Locate the cell with the specified text and output its [X, Y] center coordinate. 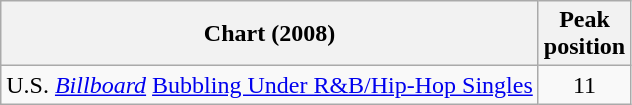
U.S. Billboard Bubbling Under R&B/Hip-Hop Singles [270, 85]
11 [584, 85]
Chart (2008) [270, 34]
Peakposition [584, 34]
